For the text-containing cell, return its midpoint in [X, Y] coordinate format. 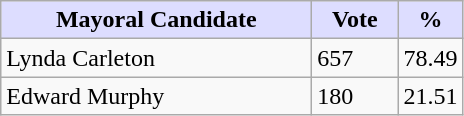
657 [355, 58]
Vote [355, 20]
Lynda Carleton [156, 58]
21.51 [430, 96]
78.49 [430, 58]
180 [355, 96]
Edward Murphy [156, 96]
% [430, 20]
Mayoral Candidate [156, 20]
